Scan for the cell matching the given text and deliver its [X, Y] coordinate at center. 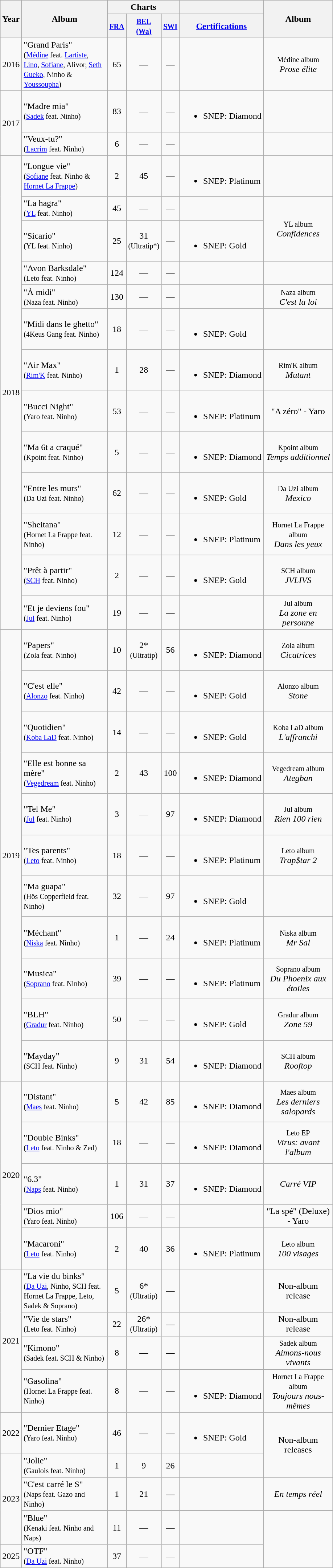
83 [117, 111]
"A zéro" - Yaro [298, 411]
Da Uzi albumMexico [298, 493]
"Méchant"(Niska feat. Ninho) [65, 937]
"Bucci Night"(Yaro feat. Ninho) [65, 411]
22 [117, 1324]
Médine albumProse élite [298, 64]
12 [117, 535]
28 [144, 370]
25 [117, 240]
"Tes parents"(Leto feat. Ninho) [65, 855]
"Et je deviens fou"(Jul feat. Ninho) [65, 613]
YL albumConfidences [298, 229]
"Blue"(Kenaki feat. Ninho and Naps) [65, 1527]
106 [117, 1216]
Sadek albumAimons-nous vivants [298, 1353]
3 [117, 814]
"6.3"(Naps feat. Ninho) [65, 1184]
"Gasolina"(Hornet La Frappe feat. Ninho) [65, 1391]
"Grand Paris"(Médine feat. Lartiste, Lino, Sofiane, Alivor, Seth Gueko, Ninho & Youssoupha) [65, 64]
"Kimono"(Sadek feat. SCH & Ninho) [65, 1353]
24 [170, 937]
26 [170, 1465]
32 [117, 896]
Rim'K albumMutant [298, 370]
En temps réel [298, 1494]
"Air Max"(Rim'K feat. Ninho) [65, 370]
SCH album Rooftop [298, 1061]
Kpoint albumTemps additionnel [298, 453]
2018 [11, 392]
43 [144, 773]
11 [117, 1527]
"Vie de stars"(Leto feat. Ninho) [65, 1324]
Alonzo album Stone [298, 691]
19 [117, 613]
46 [117, 1433]
Non-album releases [298, 1445]
"Papers"(Zola feat. Ninho) [65, 650]
36 [170, 1249]
31(Ultratip*) [144, 240]
BEL(Wa) [144, 26]
"Ma guapa"(Hös Copperfield feat. Ninho) [65, 896]
"Sheitana"(Hornet La Frappe feat. Ninho) [65, 535]
100 [170, 773]
85 [170, 1102]
Jul album La zone en personne [298, 613]
"Ma 6t a craqué"(Kpoint feat. Ninho) [65, 453]
26*(Ultratip) [144, 1324]
56 [170, 650]
"Dernier Etage"(Yaro feat. Ninho) [65, 1433]
"Midi dans le ghetto"(4Keus Gang feat. Ninho) [65, 329]
2017 [11, 123]
14 [117, 732]
2021 [11, 1341]
"Avon Barksdale"(Leto feat. Ninho) [65, 273]
"Sicario"(YL feat. Ninho) [65, 240]
"Quotidien"(Koba LaD feat. Ninho) [65, 732]
"Distant"(Maes feat. Ninho) [65, 1102]
2025 [11, 1556]
Hornet La Frappe albumToujours nous-mêmes [298, 1391]
39 [117, 979]
2022 [11, 1433]
50 [117, 1019]
Year [11, 19]
Maes album Les derniers salopards [298, 1102]
Certifications [222, 26]
Hornet La Frappe album Dans les yeux [298, 535]
124 [117, 273]
"La vie du binks"(Da Uzi, Ninho, SCH feat. Hornet La Frappe, Leto, Sadek & Soprano) [65, 1291]
Soprano album Du Phoenix aux étoiles [298, 979]
"Macaroni"(Leto feat. Ninho) [65, 1249]
Vegedream album Ategban [298, 773]
2019 [11, 855]
21 [144, 1494]
65 [117, 64]
"Prêt à partir"(SCH feat. Ninho) [65, 575]
"La hagra"(YL feat. Ninho) [65, 208]
"Double Binks"(Leto feat. Ninho & Zed) [65, 1143]
"BLH"(Gradur feat. Ninho) [65, 1019]
"Musica"(Soprano feat. Ninho) [65, 979]
2016 [11, 64]
Jul album Rien 100 rien [298, 814]
Zola album Cicatrices [298, 650]
"Elle est bonne sa mère"(Vegedream feat. Ninho) [65, 773]
Koba LaD album L'affranchi [298, 732]
54 [170, 1061]
Naza albumC'est la loi [298, 296]
"Tel Me"(Jul feat. Ninho) [65, 814]
FRA [117, 26]
Charts [144, 7]
Carré VIP [298, 1184]
6 [117, 144]
10 [117, 650]
SCH albumJVLIVS [298, 575]
Leto EPVirus: avant l'album [298, 1143]
2023 [11, 1499]
62 [117, 493]
"C'est elle"(Alonzo feat. Ninho) [65, 691]
Gradur album Zone 59 [298, 1019]
Niska album Mr Sal [298, 937]
"Entre les murs"(Da Uzi feat. Ninho) [65, 493]
"OTF"(Da Uzi feat. Ninho) [65, 1556]
"Longue vie"(Sofiane feat. Ninho & Hornet La Frappe) [65, 176]
"À midi"(Naza feat. Ninho) [65, 296]
53 [117, 411]
2*(Ultratip) [144, 650]
"Jolie"(Gaulois feat. Ninho) [65, 1465]
2020 [11, 1175]
40 [144, 1249]
"Veux-tu?"(Lacrim feat. Ninho) [65, 144]
"La spé" (Deluxe) - Yaro [298, 1216]
"Dios mio"(Yaro feat. Ninho) [65, 1216]
"C'est carré le S"(Naps feat. Gazo and Ninho) [65, 1494]
130 [117, 296]
Leto album 100 visages [298, 1249]
"Madre mia"(Sadek feat. Ninho) [65, 111]
SWI [170, 26]
"Mayday"(SCH feat. Ninho) [65, 1061]
6*(Ultratip) [144, 1291]
Leto album Trap$tar 2 [298, 855]
